Identify which cell holds the provided text, then report its [X, Y] central coordinate. 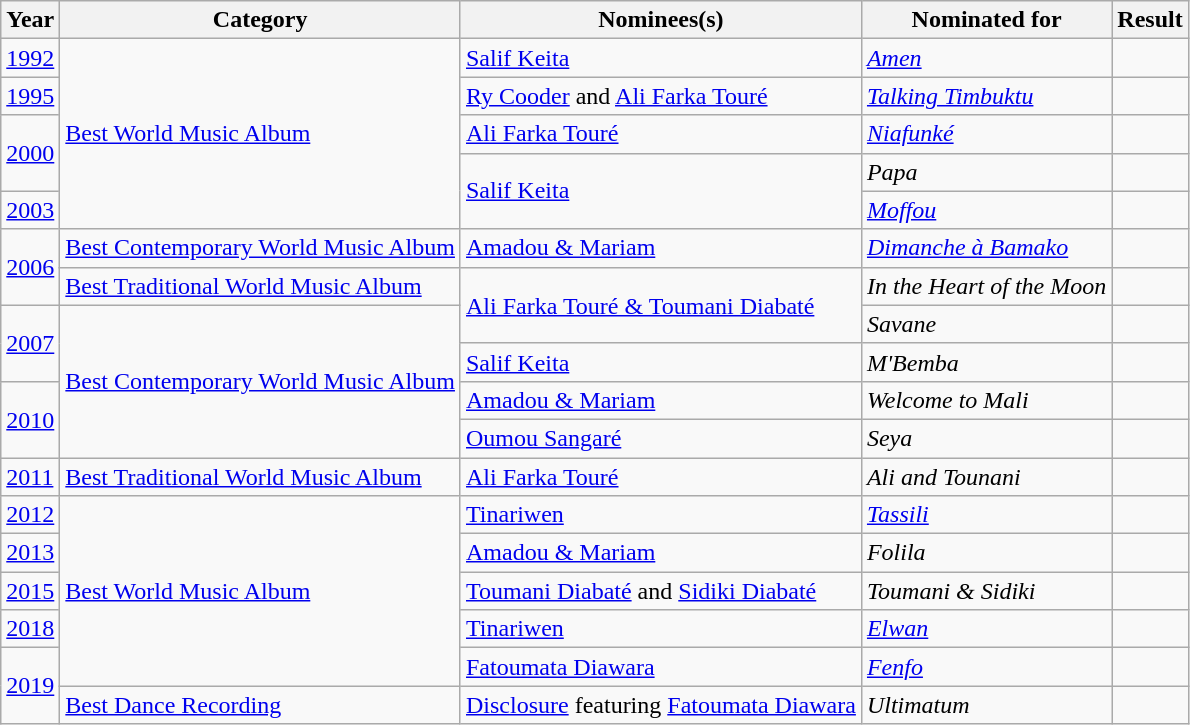
Toumani Diabaté and Sidiki Diabaté [660, 591]
Ali and Tounani [986, 477]
2011 [30, 477]
2007 [30, 343]
Moffou [986, 210]
2006 [30, 267]
Category [260, 20]
Year [30, 20]
2015 [30, 591]
Elwan [986, 629]
Folila [986, 553]
2010 [30, 419]
Toumani & Sidiki [986, 591]
1995 [30, 96]
Fenfo [986, 667]
Welcome to Mali [986, 400]
Papa [986, 172]
2013 [30, 553]
Ultimatum [986, 705]
Disclosure featuring Fatoumata Diawara [660, 705]
Ali Farka Touré & Toumani Diabaté [660, 305]
Savane [986, 324]
2018 [30, 629]
Fatoumata Diawara [660, 667]
1992 [30, 58]
Best Dance Recording [260, 705]
In the Heart of the Moon [986, 286]
Niafunké [986, 134]
Nominated for [986, 20]
Dimanche à Bamako [986, 248]
Talking Timbuktu [986, 96]
M'Bemba [986, 362]
2003 [30, 210]
Amen [986, 58]
Seya [986, 438]
Nominees(s) [660, 20]
Result [1150, 20]
2000 [30, 153]
2019 [30, 686]
Oumou Sangaré [660, 438]
Ry Cooder and Ali Farka Touré [660, 96]
2012 [30, 515]
Tassili [986, 515]
